Detect which cell encompasses the target text, then output its [x, y] center coordinate. 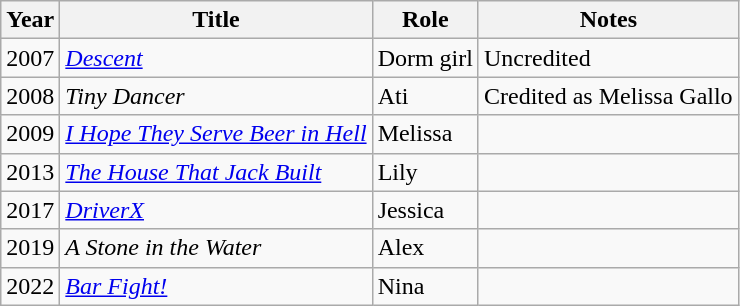
DriverX [216, 210]
Dorm girl [425, 58]
Bar Fight! [216, 286]
Tiny Dancer [216, 96]
Uncredited [608, 58]
Alex [425, 248]
2013 [30, 172]
The House That Jack Built [216, 172]
2017 [30, 210]
Ati [425, 96]
Year [30, 20]
2019 [30, 248]
Title [216, 20]
Nina [425, 286]
I Hope They Serve Beer in Hell [216, 134]
2007 [30, 58]
2009 [30, 134]
Melissa [425, 134]
Jessica [425, 210]
Notes [608, 20]
Role [425, 20]
Descent [216, 58]
2022 [30, 286]
2008 [30, 96]
Credited as Melissa Gallo [608, 96]
Lily [425, 172]
A Stone in the Water [216, 248]
